From the cell containing the given text, extract its center point as (X, Y) coordinate. 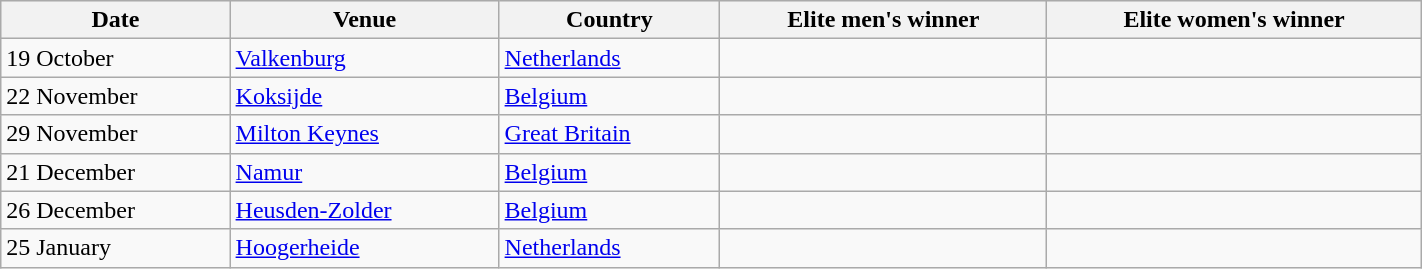
25 January (116, 248)
Valkenburg (364, 58)
Date (116, 20)
Elite men's winner (884, 20)
Koksijde (364, 96)
Venue (364, 20)
21 December (116, 172)
29 November (116, 134)
Milton Keynes (364, 134)
26 December (116, 210)
22 November (116, 96)
Hoogerheide (364, 248)
Elite women's winner (1234, 20)
Namur (364, 172)
Heusden-Zolder (364, 210)
Country (610, 20)
Great Britain (610, 134)
19 October (116, 58)
